Determine the [x, y] coordinate at the center of the cell enclosing the given text.  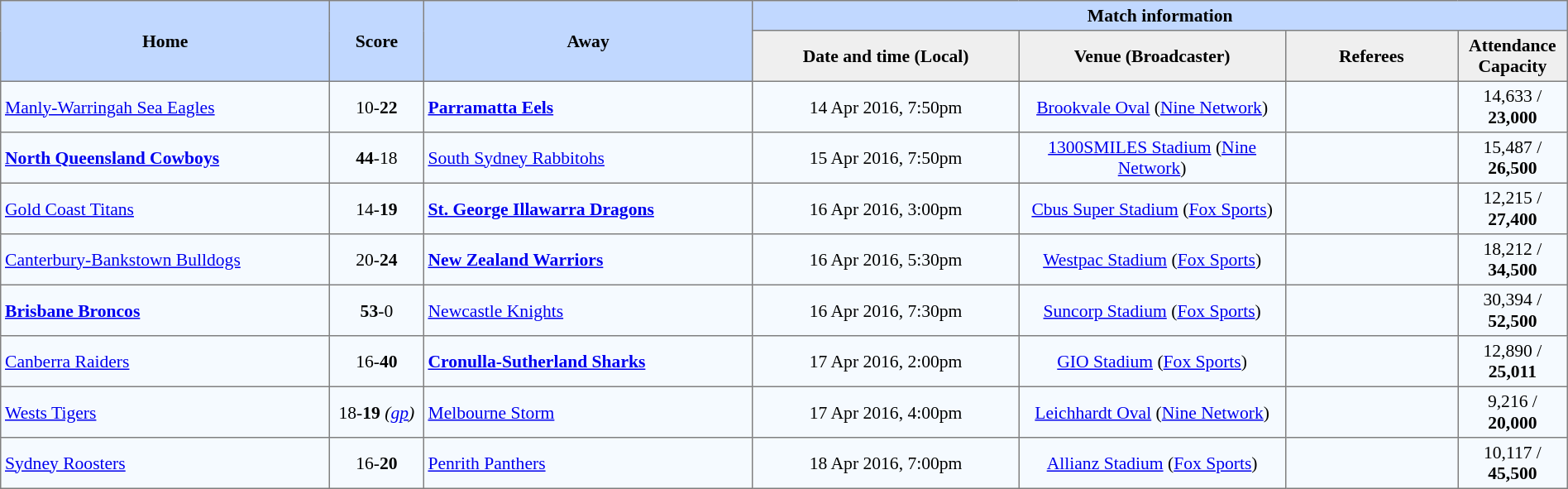
Canberra Raiders [165, 362]
Manly-Warringah Sea Eagles [165, 107]
Date and time (Local) [886, 56]
44-18 [377, 158]
15,487 / 26,500 [1513, 158]
12,215 / 27,400 [1513, 209]
Gold Coast Titans [165, 209]
10-22 [377, 107]
10,117 / 45,500 [1513, 463]
18,212 / 34,500 [1513, 260]
18 Apr 2016, 7:00pm [886, 463]
15 Apr 2016, 7:50pm [886, 158]
Parramatta Eels [588, 107]
New Zealand Warriors [588, 260]
Suncorp Stadium (Fox Sports) [1152, 310]
16 Apr 2016, 7:30pm [886, 310]
14-19 [377, 209]
Brookvale Oval (Nine Network) [1152, 107]
16-40 [377, 362]
Away [588, 41]
North Queensland Cowboys [165, 158]
Canterbury-Bankstown Bulldogs [165, 260]
Venue (Broadcaster) [1152, 56]
20-24 [377, 260]
53-0 [377, 310]
Brisbane Broncos [165, 310]
Referees [1371, 56]
17 Apr 2016, 2:00pm [886, 362]
Sydney Roosters [165, 463]
30,394 / 52,500 [1513, 310]
Match information [1159, 16]
12,890 / 25,011 [1513, 362]
Newcastle Knights [588, 310]
Westpac Stadium (Fox Sports) [1152, 260]
1300SMILES Stadium (Nine Network) [1152, 158]
GIO Stadium (Fox Sports) [1152, 362]
Wests Tigers [165, 412]
Penrith Panthers [588, 463]
9,216 / 20,000 [1513, 412]
16-20 [377, 463]
St. George Illawarra Dragons [588, 209]
Cronulla-Sutherland Sharks [588, 362]
14,633 / 23,000 [1513, 107]
18-19 (gp) [377, 412]
17 Apr 2016, 4:00pm [886, 412]
Cbus Super Stadium (Fox Sports) [1152, 209]
Score [377, 41]
Allianz Stadium (Fox Sports) [1152, 463]
South Sydney Rabbitohs [588, 158]
Leichhardt Oval (Nine Network) [1152, 412]
14 Apr 2016, 7:50pm [886, 107]
Melbourne Storm [588, 412]
Home [165, 41]
16 Apr 2016, 5:30pm [886, 260]
16 Apr 2016, 3:00pm [886, 209]
Attendance Capacity [1513, 56]
